Scan for the cell matching the given text and deliver its (x, y) coordinate at center. 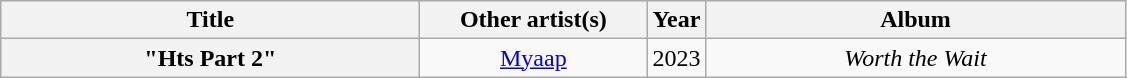
"Hts Part 2" (210, 58)
Title (210, 20)
Year (676, 20)
2023 (676, 58)
Myaap (534, 58)
Album (916, 20)
Worth the Wait (916, 58)
Other artist(s) (534, 20)
